Search for the cell housing the specified text and yield its (X, Y) center coordinate. 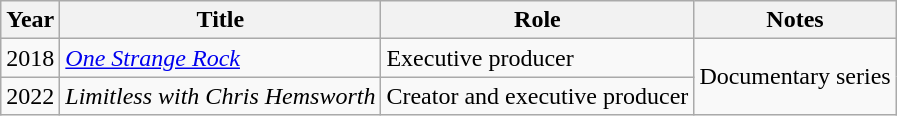
Title (220, 20)
Notes (795, 20)
Executive producer (538, 58)
Role (538, 20)
2018 (30, 58)
Year (30, 20)
Documentary series (795, 77)
2022 (30, 96)
Creator and executive producer (538, 96)
Limitless with Chris Hemsworth (220, 96)
One Strange Rock (220, 58)
